Pinpoint the cell where the given text exists, returning its (x, y) midpoint coordinate. 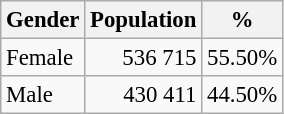
Male (43, 95)
430 411 (144, 95)
Female (43, 58)
Gender (43, 20)
% (242, 20)
Population (144, 20)
536 715 (144, 58)
55.50% (242, 58)
44.50% (242, 95)
